Return the [x, y] coordinate for the center point of the cell that contains the specified text.  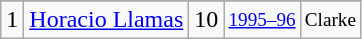
1995–96 [262, 20]
1 [12, 20]
10 [206, 20]
Clarke [330, 20]
Horacio Llamas [106, 20]
